Search for the cell housing the specified text and yield its [x, y] center coordinate. 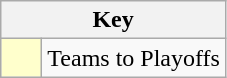
Teams to Playoffs [134, 58]
Key [114, 20]
